Return the (X, Y) coordinate for the center point of the cell that contains the specified text.  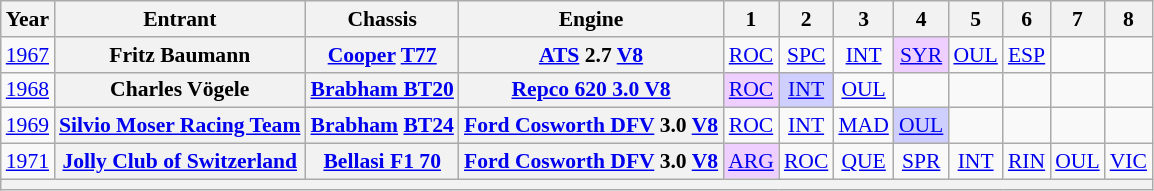
1971 (28, 162)
Brabham BT20 (382, 90)
5 (975, 19)
ARG (751, 162)
8 (1128, 19)
ESP (1026, 55)
Bellasi F1 70 (382, 162)
Year (28, 19)
Charles Vögele (180, 90)
Brabham BT24 (382, 126)
Silvio Moser Racing Team (180, 126)
SPC (806, 55)
Chassis (382, 19)
QUE (864, 162)
ATS 2.7 V8 (591, 55)
VIC (1128, 162)
MAD (864, 126)
Jolly Club of Switzerland (180, 162)
1969 (28, 126)
4 (921, 19)
SYR (921, 55)
Entrant (180, 19)
SPR (921, 162)
1967 (28, 55)
7 (1077, 19)
2 (806, 19)
Engine (591, 19)
1968 (28, 90)
6 (1026, 19)
Repco 620 3.0 V8 (591, 90)
Fritz Baumann (180, 55)
1 (751, 19)
RIN (1026, 162)
Cooper T77 (382, 55)
3 (864, 19)
